Pinpoint the cell where the given text exists, returning its (X, Y) midpoint coordinate. 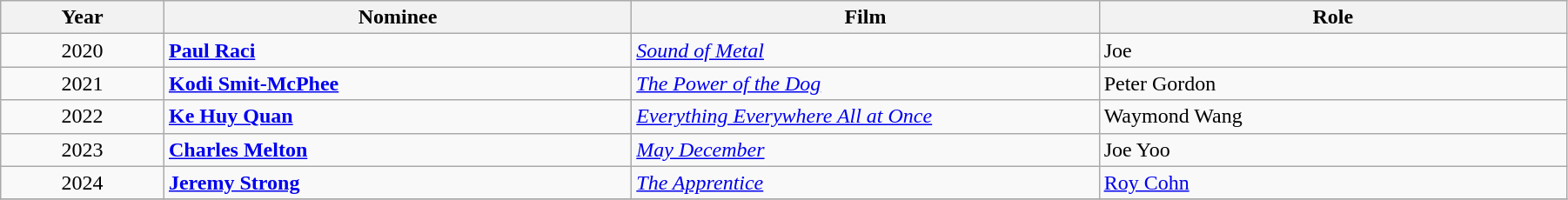
The Power of the Dog (865, 83)
2021 (83, 83)
Peter Gordon (1333, 83)
2024 (83, 183)
Waymond Wang (1333, 117)
Ke Huy Quan (397, 117)
Charles Melton (397, 150)
Role (1333, 17)
Nominee (397, 17)
2022 (83, 117)
Joe Yoo (1333, 150)
Sound of Metal (865, 50)
The Apprentice (865, 183)
May December (865, 150)
Paul Raci (397, 50)
2020 (83, 50)
Everything Everywhere All at Once (865, 117)
Kodi Smit-McPhee (397, 83)
Year (83, 17)
Film (865, 17)
Joe (1333, 50)
Jeremy Strong (397, 183)
Roy Cohn (1333, 183)
2023 (83, 150)
